Scan for the cell matching the given text and deliver its [X, Y] coordinate at center. 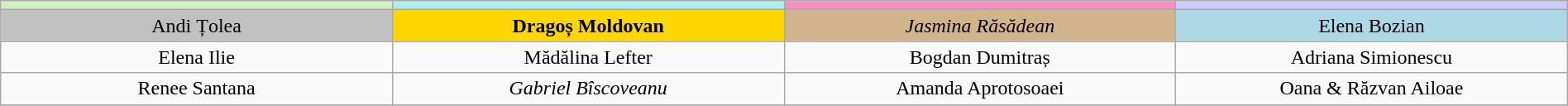
Dragoș Moldovan [588, 26]
Mădălina Lefter [588, 57]
Amanda Aprotosoaei [980, 89]
Gabriel Bîscoveanu [588, 89]
Jasmina Răsădean [980, 26]
Oana & Răzvan Ailoae [1372, 89]
Renee Santana [197, 89]
Bogdan Dumitraș [980, 57]
Adriana Simionescu [1372, 57]
Andi Țolea [197, 26]
Elena Ilie [197, 57]
Elena Bozian [1372, 26]
